Provide the [x, y] coordinate of the cell's center where the given text is located.  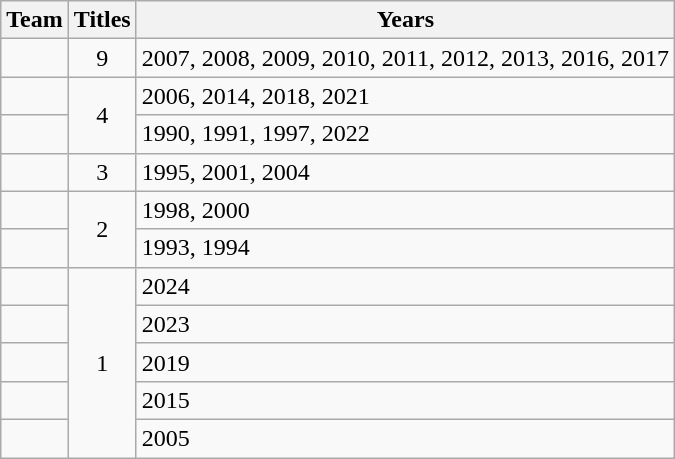
1993, 1994 [405, 248]
2023 [405, 324]
9 [102, 58]
2 [102, 229]
2019 [405, 362]
1998, 2000 [405, 210]
Team [35, 20]
3 [102, 172]
2007, 2008, 2009, 2010, 2011, 2012, 2013, 2016, 2017 [405, 58]
2005 [405, 438]
2015 [405, 400]
4 [102, 115]
2006, 2014, 2018, 2021 [405, 96]
1995, 2001, 2004 [405, 172]
1990, 1991, 1997, 2022 [405, 134]
Years [405, 20]
Titles [102, 20]
1 [102, 362]
2024 [405, 286]
